Find where the given text appears and provide that cell's center as (X, Y) coordinate. 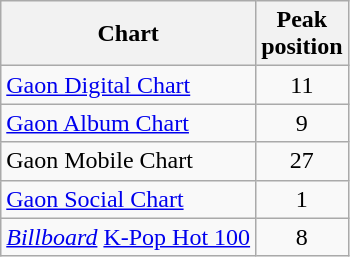
Billboard K-Pop Hot 100 (128, 237)
11 (302, 85)
Gaon Mobile Chart (128, 161)
27 (302, 161)
8 (302, 237)
Gaon Album Chart (128, 123)
Gaon Social Chart (128, 199)
Chart (128, 34)
9 (302, 123)
Gaon Digital Chart (128, 85)
Peakposition (302, 34)
1 (302, 199)
